Output the (X, Y) coordinate of the center of the cell containing the given text.  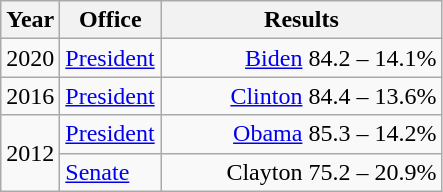
2012 (30, 153)
2016 (30, 96)
Clayton 75.2 – 20.9% (302, 172)
Biden 84.2 – 14.1% (302, 58)
Senate (110, 172)
Results (302, 20)
2020 (30, 58)
Office (110, 20)
Year (30, 20)
Clinton 84.4 – 13.6% (302, 96)
Obama 85.3 – 14.2% (302, 134)
